Search for the cell housing the specified text and yield its (x, y) center coordinate. 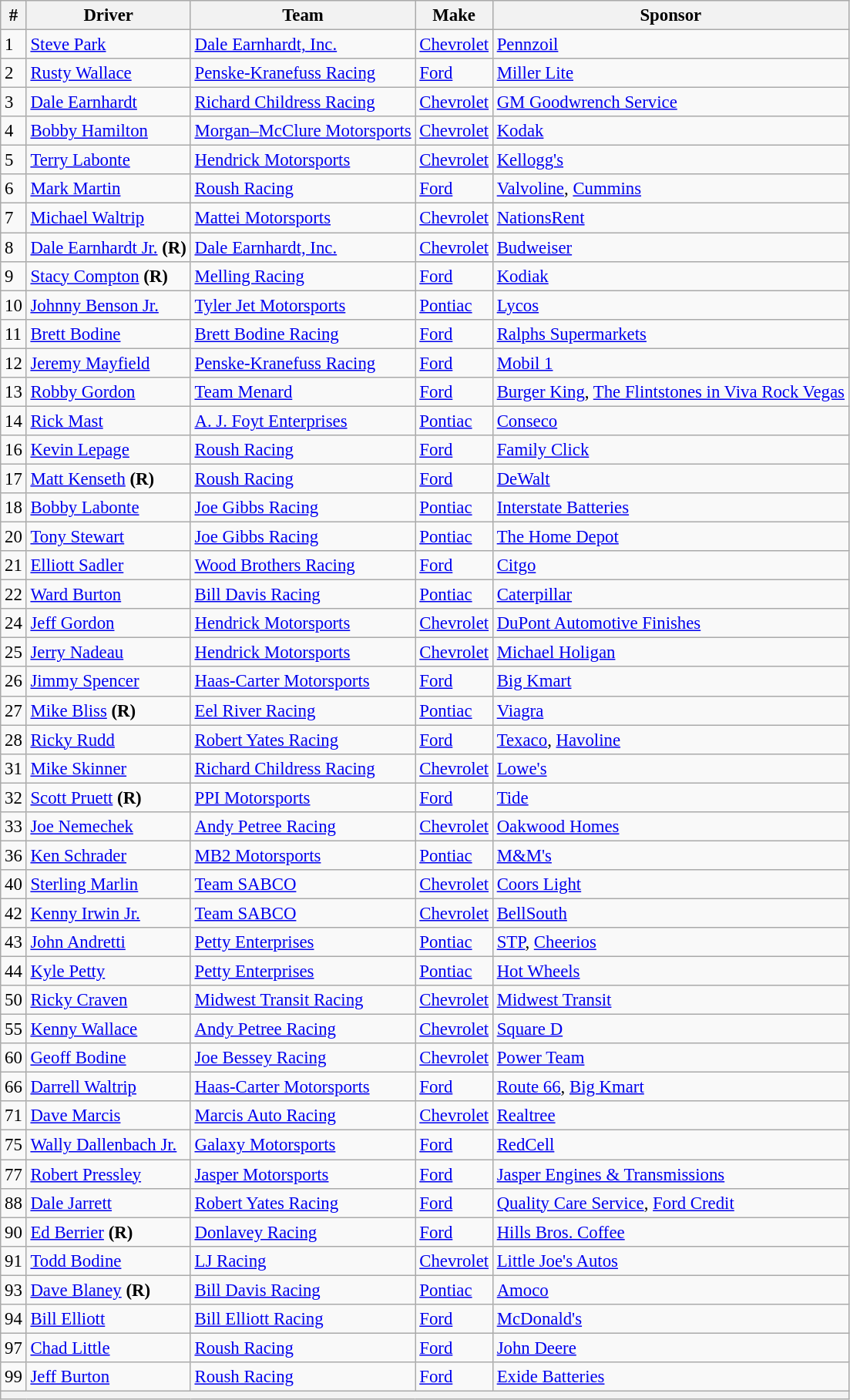
33 (14, 827)
17 (14, 478)
Lycos (670, 305)
NationsRent (670, 218)
Ward Burton (108, 595)
Little Joe's Autos (670, 1261)
Bill Elliott (108, 1319)
Family Click (670, 450)
Dave Blaney (R) (108, 1290)
BellSouth (670, 913)
36 (14, 855)
Jeremy Mayfield (108, 363)
Brett Bodine Racing (303, 334)
DeWalt (670, 478)
Rusty Wallace (108, 73)
Michael Holigan (670, 653)
60 (14, 1058)
Bill Elliott Racing (303, 1319)
10 (14, 305)
Miller Lite (670, 73)
M&M's (670, 855)
2 (14, 73)
25 (14, 653)
28 (14, 740)
6 (14, 189)
Midwest Transit (670, 1000)
Terry Labonte (108, 160)
Jasper Motorsports (303, 1174)
Dale Earnhardt Jr. (R) (108, 247)
Mobil 1 (670, 363)
Interstate Batteries (670, 508)
Amoco (670, 1290)
Michael Waltrip (108, 218)
22 (14, 595)
Todd Bodine (108, 1261)
94 (14, 1319)
Burger King, The Flintstones in Viva Rock Vegas (670, 392)
DuPont Automotive Finishes (670, 623)
Quality Care Service, Ford Credit (670, 1203)
Sponsor (670, 15)
91 (14, 1261)
Ricky Craven (108, 1000)
John Andretti (108, 942)
Jeff Burton (108, 1377)
44 (14, 972)
Dale Jarrett (108, 1203)
75 (14, 1145)
Stacy Compton (R) (108, 276)
Mark Martin (108, 189)
Melling Racing (303, 276)
24 (14, 623)
27 (14, 710)
Jasper Engines & Transmissions (670, 1174)
31 (14, 768)
Dale Earnhardt (108, 102)
# (14, 15)
Hills Bros. Coffee (670, 1232)
Galaxy Motorsports (303, 1145)
Valvoline, Cummins (670, 189)
Texaco, Havoline (670, 740)
LJ Racing (303, 1261)
14 (14, 421)
16 (14, 450)
Kenny Wallace (108, 1029)
Brett Bodine (108, 334)
Midwest Transit Racing (303, 1000)
13 (14, 392)
Team Menard (303, 392)
12 (14, 363)
88 (14, 1203)
Matt Kenseth (R) (108, 478)
Jerry Nadeau (108, 653)
Wood Brothers Racing (303, 566)
43 (14, 942)
Make (454, 15)
Mattei Motorsports (303, 218)
21 (14, 566)
55 (14, 1029)
A. J. Foyt Enterprises (303, 421)
Route 66, Big Kmart (670, 1087)
GM Goodwrench Service (670, 102)
Chad Little (108, 1348)
9 (14, 276)
Driver (108, 15)
20 (14, 537)
8 (14, 247)
Realtree (670, 1116)
The Home Depot (670, 537)
Kodiak (670, 276)
Wally Dallenbach Jr. (108, 1145)
Kevin Lepage (108, 450)
Mike Skinner (108, 768)
Citgo (670, 566)
Kyle Petty (108, 972)
Jeff Gordon (108, 623)
Tide (670, 797)
71 (14, 1116)
RedCell (670, 1145)
Oakwood Homes (670, 827)
Ralphs Supermarkets (670, 334)
26 (14, 682)
Ed Berrier (R) (108, 1232)
5 (14, 160)
Coors Light (670, 885)
7 (14, 218)
Bobby Hamilton (108, 131)
99 (14, 1377)
Geoff Bodine (108, 1058)
Kellogg's (670, 160)
MB2 Motorsports (303, 855)
Budweiser (670, 247)
66 (14, 1087)
93 (14, 1290)
18 (14, 508)
Tony Stewart (108, 537)
97 (14, 1348)
Joe Bessey Racing (303, 1058)
Exide Batteries (670, 1377)
Kenny Irwin Jr. (108, 913)
Caterpillar (670, 595)
Ken Schrader (108, 855)
Pennzoil (670, 45)
Hot Wheels (670, 972)
Steve Park (108, 45)
3 (14, 102)
Darrell Waltrip (108, 1087)
McDonald's (670, 1319)
PPI Motorsports (303, 797)
Sterling Marlin (108, 885)
40 (14, 885)
32 (14, 797)
50 (14, 1000)
John Deere (670, 1348)
Robert Pressley (108, 1174)
Jimmy Spencer (108, 682)
Lowe's (670, 768)
Viagra (670, 710)
Robby Gordon (108, 392)
Eel River Racing (303, 710)
Ricky Rudd (108, 740)
Mike Bliss (R) (108, 710)
90 (14, 1232)
42 (14, 913)
Conseco (670, 421)
Rick Mast (108, 421)
Morgan–McClure Motorsports (303, 131)
Power Team (670, 1058)
Big Kmart (670, 682)
Bobby Labonte (108, 508)
Scott Pruett (R) (108, 797)
Team (303, 15)
Joe Nemechek (108, 827)
Elliott Sadler (108, 566)
4 (14, 131)
STP, Cheerios (670, 942)
77 (14, 1174)
Donlavey Racing (303, 1232)
11 (14, 334)
1 (14, 45)
Tyler Jet Motorsports (303, 305)
Marcis Auto Racing (303, 1116)
Dave Marcis (108, 1116)
Johnny Benson Jr. (108, 305)
Square D (670, 1029)
Kodak (670, 131)
